Detect which cell encompasses the target text, then output its [x, y] center coordinate. 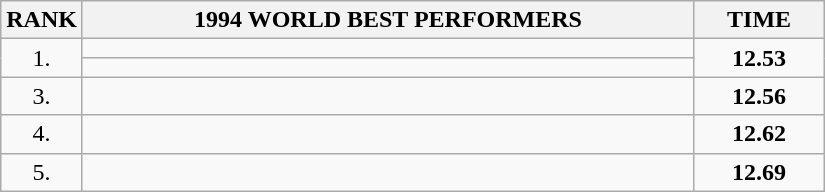
12.69 [760, 172]
4. [42, 134]
12.53 [760, 58]
1994 WORLD BEST PERFORMERS [388, 20]
12.56 [760, 96]
TIME [760, 20]
12.62 [760, 134]
1. [42, 58]
5. [42, 172]
3. [42, 96]
RANK [42, 20]
